Return the [X, Y] coordinate for the center point of the cell that contains the specified text.  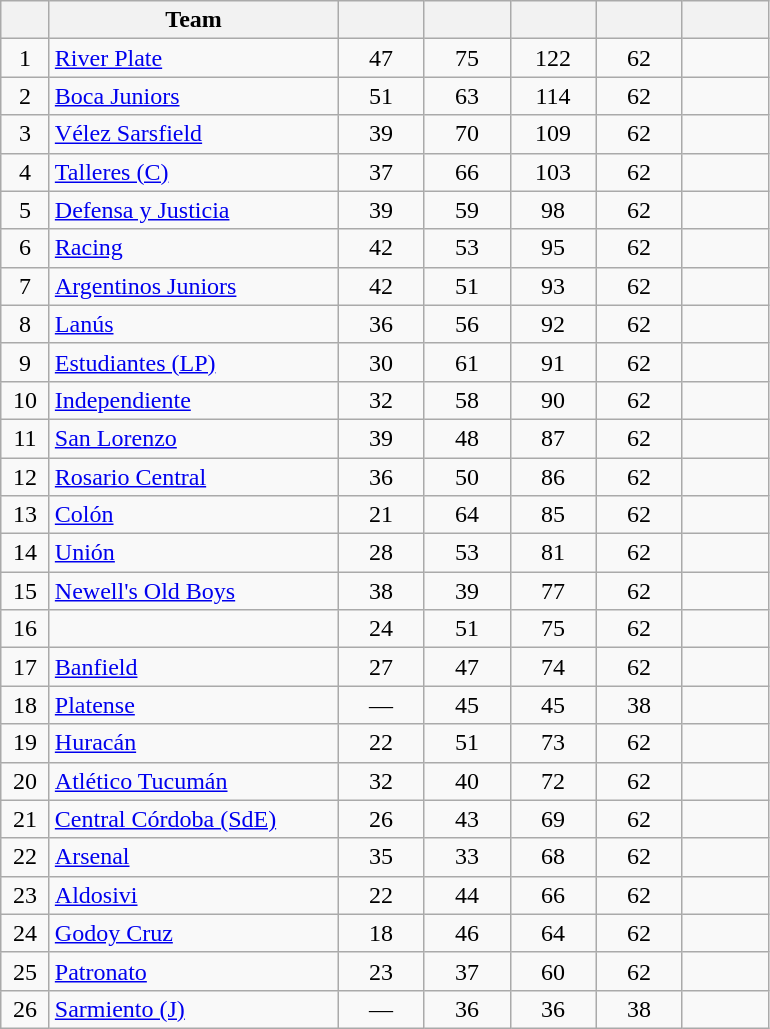
Newell's Old Boys [194, 591]
86 [553, 477]
10 [26, 400]
Colón [194, 515]
60 [553, 971]
Banfield [194, 667]
2 [26, 96]
122 [553, 58]
16 [26, 629]
20 [26, 781]
San Lorenzo [194, 438]
Central Córdoba (SdE) [194, 819]
40 [467, 781]
28 [381, 553]
Sarmiento (J) [194, 1009]
114 [553, 96]
8 [26, 324]
48 [467, 438]
46 [467, 933]
63 [467, 96]
River Plate [194, 58]
9 [26, 362]
1 [26, 58]
98 [553, 210]
27 [381, 667]
109 [553, 134]
Estudiantes (LP) [194, 362]
7 [26, 286]
Patronato [194, 971]
69 [553, 819]
Vélez Sarsfield [194, 134]
3 [26, 134]
19 [26, 743]
25 [26, 971]
6 [26, 248]
Arsenal [194, 857]
Unión [194, 553]
14 [26, 553]
74 [553, 667]
Atlético Tucumán [194, 781]
56 [467, 324]
44 [467, 895]
4 [26, 172]
5 [26, 210]
Boca Juniors [194, 96]
93 [553, 286]
Aldosivi [194, 895]
33 [467, 857]
70 [467, 134]
90 [553, 400]
68 [553, 857]
13 [26, 515]
15 [26, 591]
81 [553, 553]
73 [553, 743]
92 [553, 324]
Defensa y Justicia [194, 210]
Racing [194, 248]
59 [467, 210]
35 [381, 857]
77 [553, 591]
Team [194, 20]
Huracán [194, 743]
Independiente [194, 400]
Godoy Cruz [194, 933]
103 [553, 172]
50 [467, 477]
12 [26, 477]
43 [467, 819]
72 [553, 781]
Lanús [194, 324]
Platense [194, 705]
85 [553, 515]
Argentinos Juniors [194, 286]
91 [553, 362]
Rosario Central [194, 477]
87 [553, 438]
Talleres (C) [194, 172]
11 [26, 438]
95 [553, 248]
58 [467, 400]
17 [26, 667]
30 [381, 362]
61 [467, 362]
